Determine the (x, y) coordinate at the center of the cell enclosing the given text.  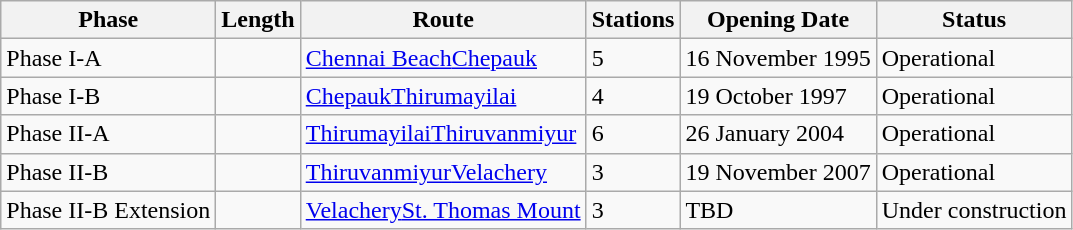
16 November 1995 (778, 58)
Phase II-B (108, 172)
Phase I-A (108, 58)
VelacherySt. Thomas Mount (443, 210)
Phase I-B (108, 96)
Chennai BeachChepauk (443, 58)
19 October 1997 (778, 96)
Route (443, 20)
Phase (108, 20)
Phase II-A (108, 134)
Under construction (974, 210)
ThirumayilaiThiruvanmiyur (443, 134)
Opening Date (778, 20)
26 January 2004 (778, 134)
6 (633, 134)
ThiruvanmiyurVelachery (443, 172)
4 (633, 96)
Status (974, 20)
19 November 2007 (778, 172)
TBD (778, 210)
5 (633, 58)
Stations (633, 20)
ChepaukThirumayilai (443, 96)
Length (258, 20)
Phase II-B Extension (108, 210)
